Identify which cell holds the provided text, then report its (X, Y) central coordinate. 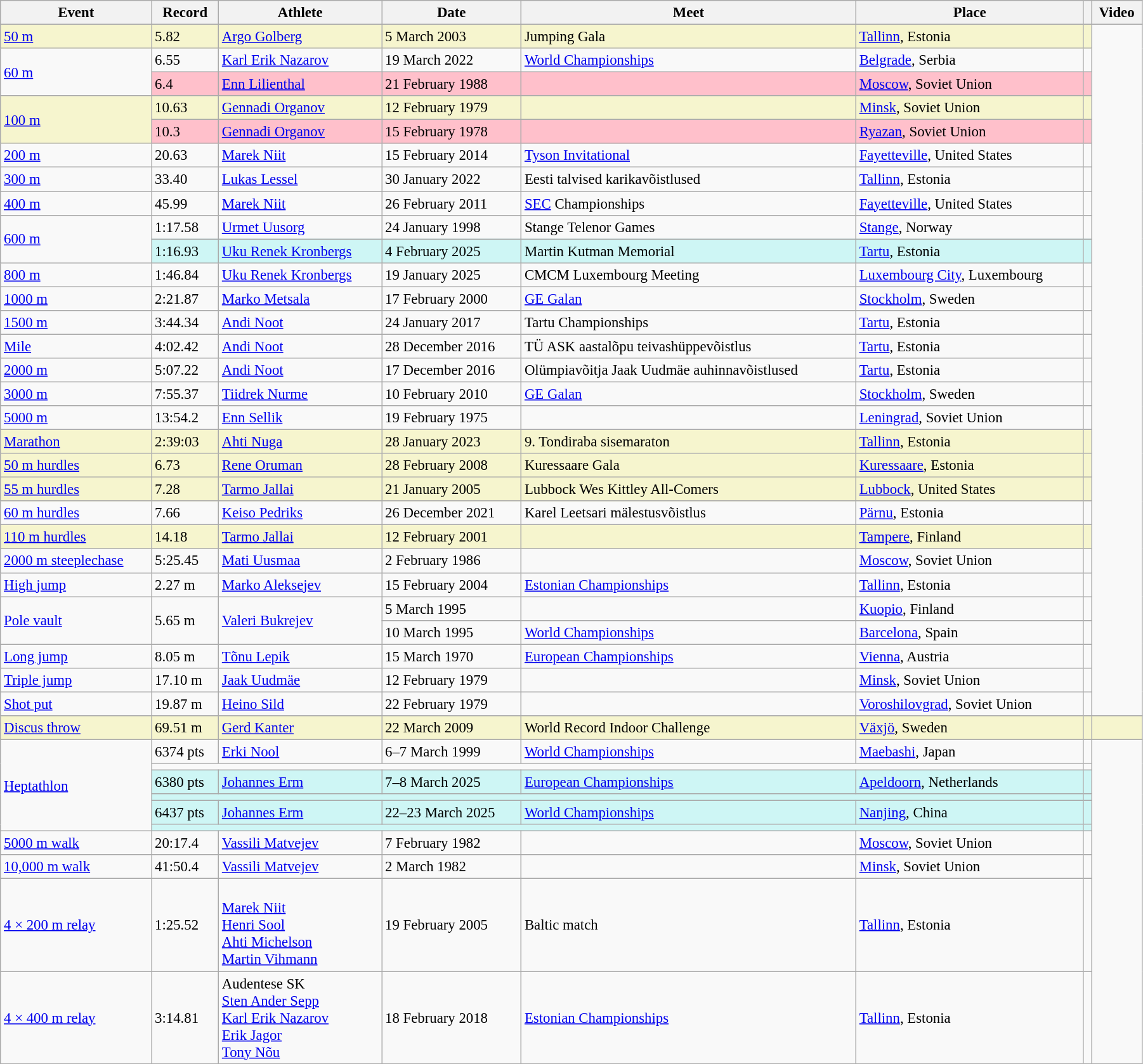
26 February 2011 (452, 204)
10 February 2010 (452, 394)
Karl Erik Nazarov (301, 60)
Discus throw (76, 728)
50 m hurdles (76, 465)
26 December 2021 (452, 513)
5 March 2003 (452, 37)
Maebashi, Japan (969, 751)
20.63 (185, 155)
1:17.58 (185, 227)
22 March 2009 (452, 728)
1:25.52 (185, 925)
Leningrad, Soviet Union (969, 418)
Shot put (76, 704)
Erki Nool (301, 751)
15 February 1978 (452, 132)
Rene Oruman (301, 465)
Keiso Pedriks (301, 513)
400 m (76, 204)
Apeldoorn, Netherlands (969, 782)
18 February 2018 (452, 1018)
Gerd Kanter (301, 728)
20:17.4 (185, 843)
World Record Indoor Challenge (689, 728)
4 × 200 m relay (76, 925)
Argo Golberg (301, 37)
6437 pts (185, 813)
Record (185, 13)
2:39:03 (185, 442)
Triple jump (76, 680)
21 January 2005 (452, 490)
Ryazan, Soviet Union (969, 132)
Kuressaare Gala (689, 465)
30 January 2022 (452, 179)
SEC Championships (689, 204)
5000 m (76, 418)
7.28 (185, 490)
Jaak Uudmäe (301, 680)
22–23 March 2025 (452, 813)
60 m hurdles (76, 513)
17 December 2016 (452, 370)
15 March 1970 (452, 656)
7.66 (185, 513)
19 March 2022 (452, 60)
Heptathlon (76, 785)
Marko Aleksejev (301, 585)
5.82 (185, 37)
9. Tondiraba sisemaraton (689, 442)
4:02.42 (185, 346)
Place (969, 13)
2.27 m (185, 585)
10.63 (185, 108)
19.87 m (185, 704)
1:46.84 (185, 275)
Video (1117, 13)
24 January 1998 (452, 227)
5:07.22 (185, 370)
6–7 March 1999 (452, 751)
Ahti Nuga (301, 442)
7 February 1982 (452, 843)
Pole vault (76, 620)
Luxembourg City, Luxembourg (969, 275)
10 March 1995 (452, 632)
1:16.93 (185, 251)
Enn Lilienthal (301, 84)
Växjö, Sweden (969, 728)
28 February 2008 (452, 465)
Lubbock Wes Kittley All-Comers (689, 490)
Long jump (76, 656)
Tartu Championships (689, 323)
Tyson Invitational (689, 155)
Stange, Norway (969, 227)
Athlete (301, 13)
High jump (76, 585)
2 March 1982 (452, 867)
28 January 2023 (452, 442)
Tõnu Lepik (301, 656)
Kuopio, Finland (969, 609)
Nanjing, China (969, 813)
17 February 2000 (452, 299)
1000 m (76, 299)
19 January 2025 (452, 275)
10,000 m walk (76, 867)
2000 m (76, 370)
6.55 (185, 60)
Audentese SKSten Ander SeppKarl Erik NazarovErik JagorTony Nõu (301, 1018)
50 m (76, 37)
8.05 m (185, 656)
45.99 (185, 204)
TÜ ASK aastalõpu teivashüppevõistlus (689, 346)
Enn Sellik (301, 418)
Tiidrek Nurme (301, 394)
6380 pts (185, 782)
19 February 2005 (452, 925)
13:54.2 (185, 418)
Valeri Bukrejev (301, 620)
Voroshilovgrad, Soviet Union (969, 704)
200 m (76, 155)
15 February 2004 (452, 585)
33.40 (185, 179)
3:44.34 (185, 323)
CMCM Luxembourg Meeting (689, 275)
300 m (76, 179)
Baltic match (689, 925)
55 m hurdles (76, 490)
21 February 1988 (452, 84)
Karel Leetsari mälestusvõistlus (689, 513)
Jumping Gala (689, 37)
600 m (76, 238)
Heino Sild (301, 704)
Marathon (76, 442)
Urmet Uusorg (301, 227)
Date (452, 13)
1500 m (76, 323)
Barcelona, Spain (969, 632)
Event (76, 13)
14.18 (185, 537)
24 January 2017 (452, 323)
800 m (76, 275)
Vienna, Austria (969, 656)
5000 m walk (76, 843)
4 × 400 m relay (76, 1018)
Meet (689, 13)
Tampere, Finland (969, 537)
Martin Kutman Memorial (689, 251)
Kuressaare, Estonia (969, 465)
100 m (76, 119)
Belgrade, Serbia (969, 60)
7–8 March 2025 (452, 782)
3:14.81 (185, 1018)
6374 pts (185, 751)
Mile (76, 346)
2 February 1986 (452, 561)
Mati Uusmaa (301, 561)
2:21.87 (185, 299)
Marek NiitHenri SoolAhti MichelsonMartin Vihmann (301, 925)
28 December 2016 (452, 346)
41:50.4 (185, 867)
Eesti talvised karikavõistlused (689, 179)
7:55.37 (185, 394)
Lubbock, United States (969, 490)
Lukas Lessel (301, 179)
10.3 (185, 132)
Marko Metsala (301, 299)
5 March 1995 (452, 609)
15 February 2014 (452, 155)
17.10 m (185, 680)
19 February 1975 (452, 418)
Pärnu, Estonia (969, 513)
Olümpiavõitja Jaak Uudmäe auhinnavõistlused (689, 370)
60 m (76, 72)
12 February 2001 (452, 537)
4 February 2025 (452, 251)
3000 m (76, 394)
Stange Telenor Games (689, 227)
69.51 m (185, 728)
5.65 m (185, 620)
5:25.45 (185, 561)
110 m hurdles (76, 537)
6.4 (185, 84)
2000 m steeplechase (76, 561)
22 February 1979 (452, 704)
6.73 (185, 465)
